Search for the cell housing the specified text and yield its (X, Y) center coordinate. 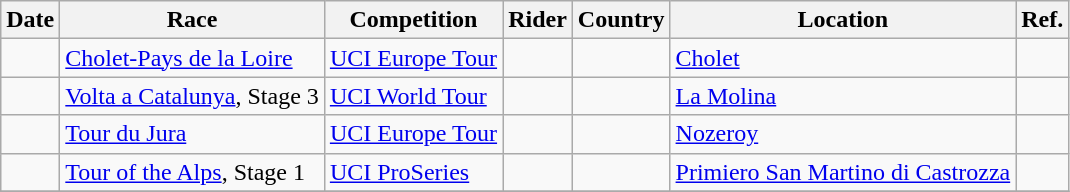
UCI ProSeries (413, 172)
Competition (413, 20)
Nozeroy (843, 134)
Date (30, 20)
Race (192, 20)
Cholet-Pays de la Loire (192, 58)
Country (621, 20)
Tour du Jura (192, 134)
Ref. (1042, 20)
Tour of the Alps, Stage 1 (192, 172)
Rider (538, 20)
Cholet (843, 58)
Location (843, 20)
Primiero San Martino di Castrozza (843, 172)
La Molina (843, 96)
UCI World Tour (413, 96)
Volta a Catalunya, Stage 3 (192, 96)
